Pinpoint the cell where the given text exists, returning its [X, Y] midpoint coordinate. 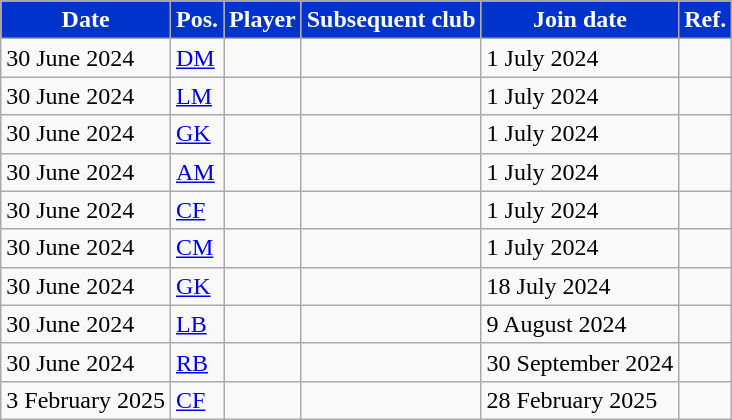
LB [196, 324]
30 September 2024 [580, 362]
AM [196, 172]
3 February 2025 [86, 400]
Date [86, 20]
RB [196, 362]
9 August 2024 [580, 324]
Ref. [706, 20]
Pos. [196, 20]
DM [196, 58]
Join date [580, 20]
Subsequent club [391, 20]
18 July 2024 [580, 286]
LM [196, 96]
28 February 2025 [580, 400]
CM [196, 248]
Player [263, 20]
